For the text-containing cell, return its midpoint in [X, Y] coordinate format. 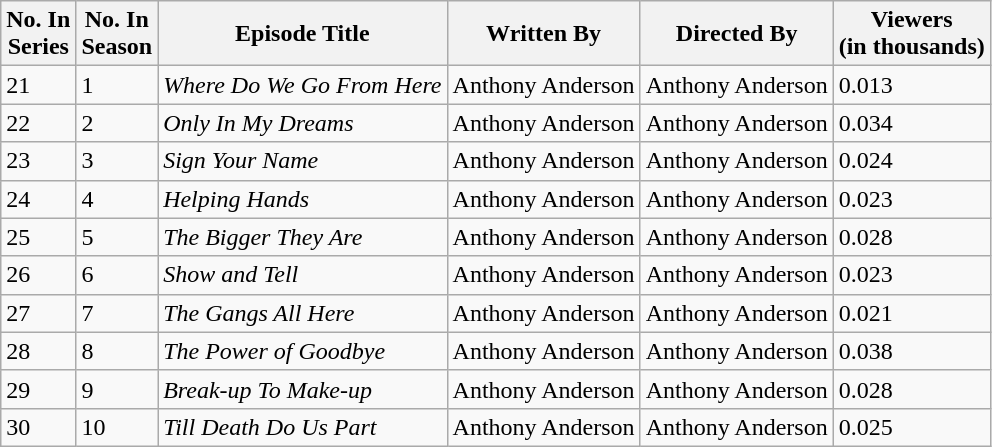
The Power of Goodbye [302, 351]
Directed By [736, 34]
Written By [544, 34]
4 [117, 199]
Show and Tell [302, 275]
8 [117, 351]
26 [38, 275]
22 [38, 123]
Only In My Dreams [302, 123]
2 [117, 123]
Sign Your Name [302, 161]
0.038 [912, 351]
Helping Hands [302, 199]
10 [117, 427]
No. InSeason [117, 34]
0.025 [912, 427]
3 [117, 161]
9 [117, 389]
25 [38, 237]
No. InSeries [38, 34]
1 [117, 85]
0.034 [912, 123]
24 [38, 199]
6 [117, 275]
The Gangs All Here [302, 313]
5 [117, 237]
7 [117, 313]
28 [38, 351]
30 [38, 427]
27 [38, 313]
Where Do We Go From Here [302, 85]
21 [38, 85]
0.021 [912, 313]
The Bigger They Are [302, 237]
29 [38, 389]
Episode Title [302, 34]
Break-up To Make-up [302, 389]
Till Death Do Us Part [302, 427]
0.013 [912, 85]
Viewers(in thousands) [912, 34]
23 [38, 161]
0.024 [912, 161]
